For the text-containing cell, return its midpoint in [X, Y] coordinate format. 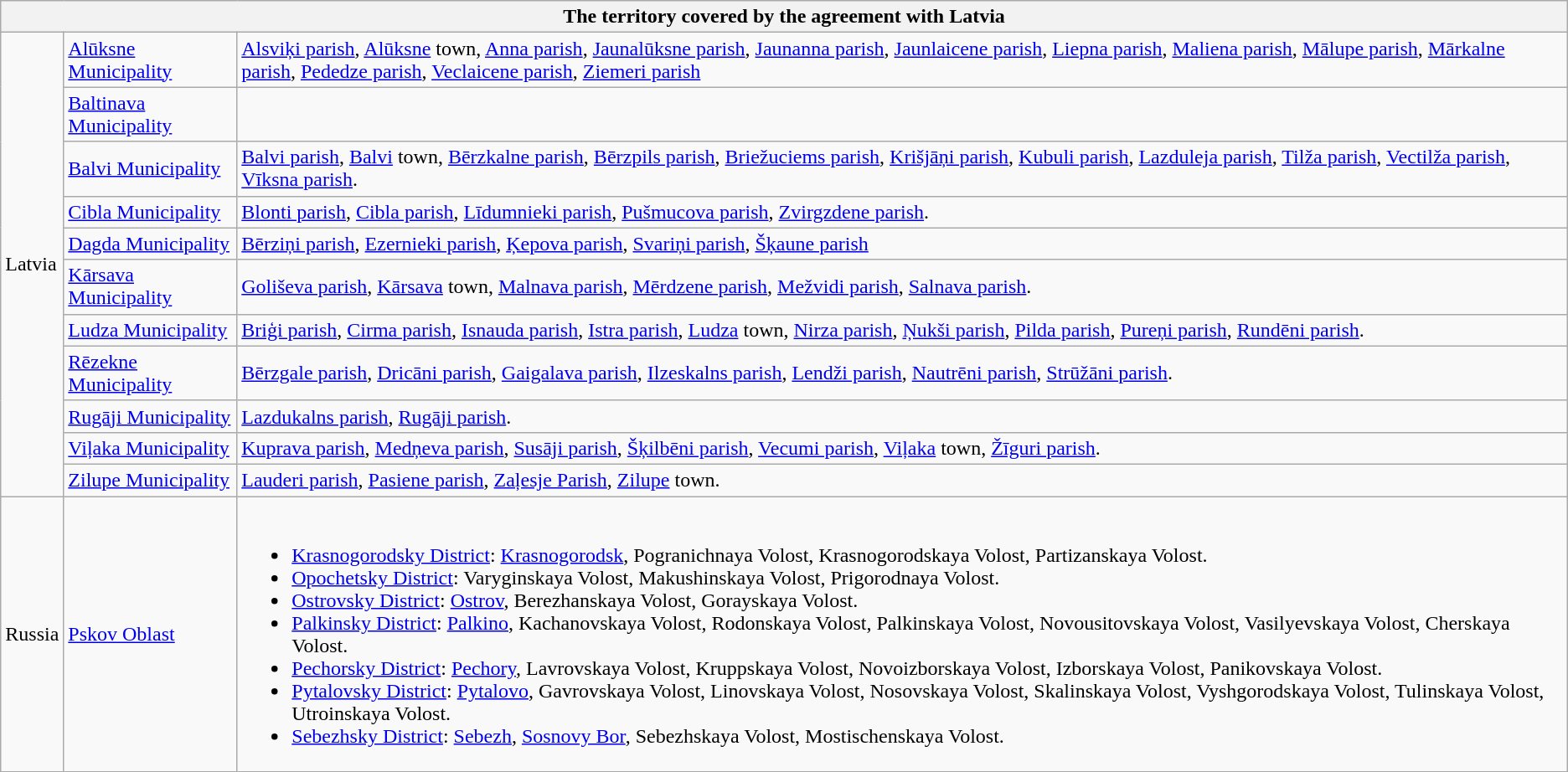
Dagda Municipality [151, 244]
Latvia [32, 265]
Alūksne Municipality [151, 60]
Baltinava Municipality [151, 114]
Pskov Oblast [151, 633]
Briģi parish, Cirma parish, Isnauda parish, Istra parish, Ludza town, Nirza parish, Ņukši parish, Pilda parish, Pureņi parish, Rundēni parish. [902, 330]
Cibla Municipality [151, 212]
Bērziņi parish, Ezernieki parish, Ķepova parish, Svariņi parish, Šķaune parish [902, 244]
Bērzgale parish, Dricāni parish, Gaigalava parish, Ilzeskalns parish, Lendži parish, Nautrēni parish, Strūžāni parish. [902, 373]
Kuprava parish, Medņeva parish, Susāji parish, Šķilbēni parish, Vecumi parish, Viļaka town, Žīguri parish. [902, 448]
Russia [32, 633]
Goliševa parish, Kārsava town, Malnava parish, Mērdzene parish, Mežvidi parish, Salnava parish. [902, 286]
Rugāji Municipality [151, 416]
Kārsava Municipality [151, 286]
Lauderi parish, Pasiene parish, Zaļesje Parish, Zilupe town. [902, 480]
Balvi Municipality [151, 169]
Viļaka Municipality [151, 448]
Blonti parish, Cibla parish, Līdumnieki parish, Pušmucova parish, Zvirgzdene parish. [902, 212]
Rēzekne Municipality [151, 373]
Ludza Municipality [151, 330]
Lazdukalns parish, Rugāji parish. [902, 416]
The territory covered by the agreement with Latvia [784, 17]
Zilupe Municipality [151, 480]
